Search for the cell housing the specified text and yield its [X, Y] center coordinate. 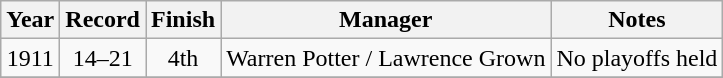
Warren Potter / Lawrence Grown [386, 58]
No playoffs held [637, 58]
Manager [386, 20]
14–21 [103, 58]
Notes [637, 20]
1911 [30, 58]
Record [103, 20]
Finish [184, 20]
Year [30, 20]
4th [184, 58]
